For the text-containing cell, return its midpoint in [X, Y] coordinate format. 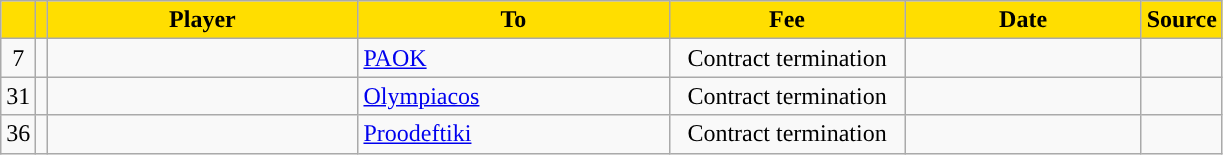
Fee [787, 20]
36 [18, 134]
Player [202, 20]
Date [1023, 20]
Olympiacos [514, 96]
Source [1182, 20]
PAOK [514, 58]
To [514, 20]
31 [18, 96]
Proodeftiki [514, 134]
7 [18, 58]
